Return (x, y) of the center of cell containing provided text 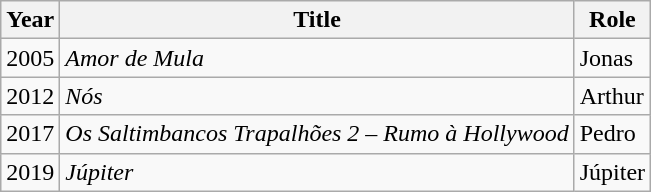
Arthur (612, 96)
2019 (30, 172)
Jonas (612, 58)
Role (612, 20)
2017 (30, 134)
Os Saltimbancos Trapalhões 2 – Rumo à Hollywood (317, 134)
Pedro (612, 134)
Year (30, 20)
2005 (30, 58)
2012 (30, 96)
Title (317, 20)
Nós (317, 96)
Amor de Mula (317, 58)
